Search for the cell housing the specified text and yield its [x, y] center coordinate. 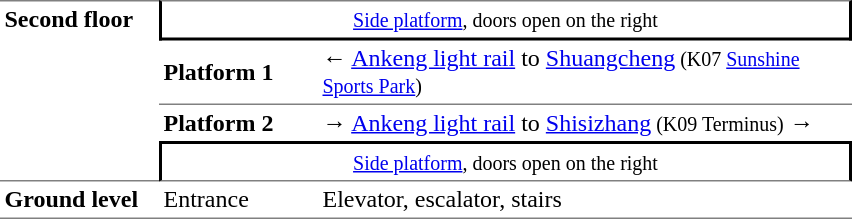
Platform 2 [238, 123]
Second floor [80, 91]
← Ankeng light rail to Shuangcheng (K07 Sunshine Sports Park) [585, 72]
→ Ankeng light rail to Shisizhang (K09 Terminus) → [585, 123]
Platform 1 [238, 72]
